From the cell containing the given text, extract its center point as (x, y) coordinate. 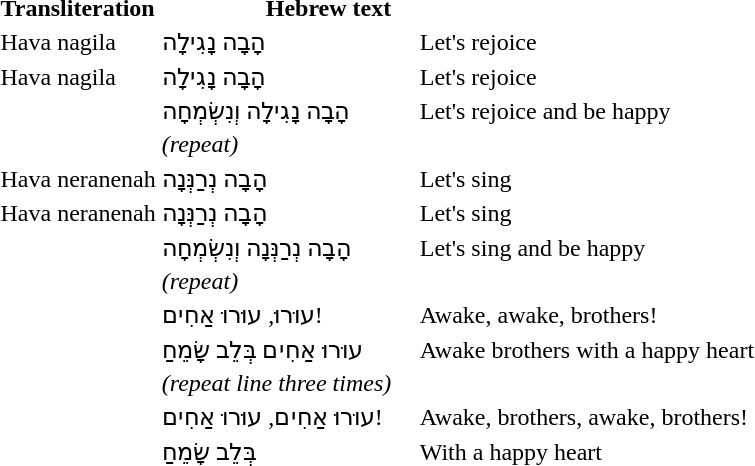
עוּרוּ, עוּרוּ אַחִים! (276, 315)
עוּרוּ אַחִים, עוּרוּ אַחִים! (276, 417)
עוּרוּ אַחִים בְּלֵב שָׂמֵחַ (276, 350)
(repeat line three times) (276, 383)
הָבָה נְרַנְּנָה וְנִשְׂמְחָה (276, 248)
הָבָה נָגִילָה וְנִשְׂמְחָה (276, 111)
